Output the (X, Y) coordinate of the center of the cell containing the given text.  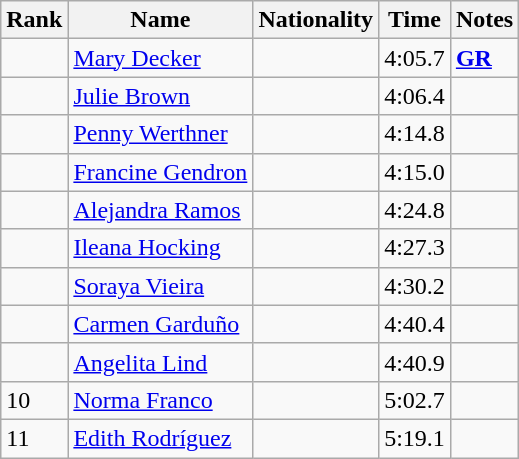
4:15.0 (415, 172)
4:14.8 (415, 134)
4:27.3 (415, 248)
Soraya Vieira (160, 286)
Penny Werthner (160, 134)
Nationality (316, 20)
Francine Gendron (160, 172)
GR (484, 58)
4:06.4 (415, 96)
Carmen Garduño (160, 324)
5:19.1 (415, 438)
Edith Rodríguez (160, 438)
Julie Brown (160, 96)
4:24.8 (415, 210)
Name (160, 20)
10 (34, 400)
Mary Decker (160, 58)
Time (415, 20)
4:05.7 (415, 58)
Angelita Lind (160, 362)
Alejandra Ramos (160, 210)
Rank (34, 20)
4:40.4 (415, 324)
5:02.7 (415, 400)
4:40.9 (415, 362)
4:30.2 (415, 286)
11 (34, 438)
Norma Franco (160, 400)
Notes (484, 20)
Ileana Hocking (160, 248)
